Scan for the cell matching the given text and deliver its (X, Y) coordinate at center. 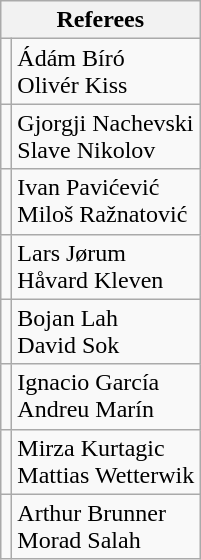
Lars JørumHåvard Kleven (106, 266)
Bojan LahDavid Sok (106, 332)
Gjorgji NachevskiSlave Nikolov (106, 136)
Ivan PavićevićMiloš Ražnatović (106, 202)
Ignacio GarcíaAndreu Marín (106, 396)
Ádám BíróOlivér Kiss (106, 72)
Referees (100, 20)
Mirza KurtagicMattias Wetterwik (106, 462)
Arthur BrunnerMorad Salah (106, 526)
